Locate the cell with the specified text and output its (x, y) center coordinate. 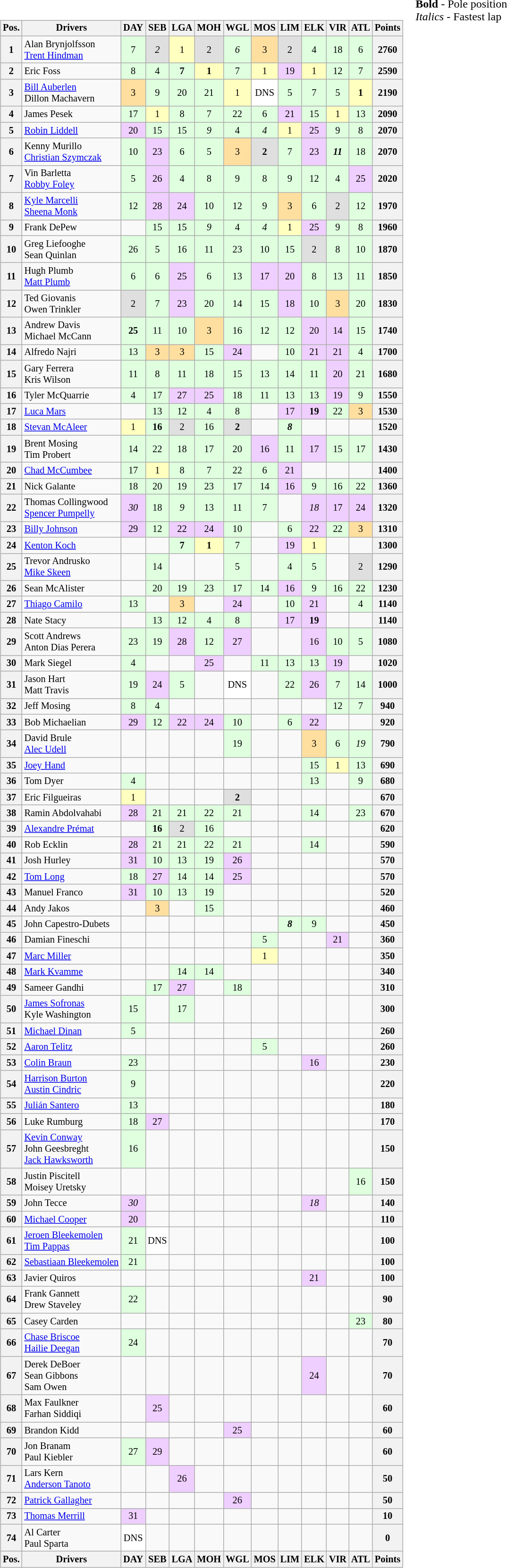
350 (388, 956)
Josh Hurley (72, 861)
Chad McCumbee (72, 471)
1680 (388, 374)
Eric Filgueiras (72, 797)
Jon Branam Paul Kiebler (72, 1452)
34 (11, 744)
520 (388, 893)
Jeff Mosing (72, 707)
68 (11, 1408)
Al Carter Paul Sparta (72, 1538)
Lars Kern Anderson Tanoto (72, 1479)
Kenny Murillo Christian Szymczak (72, 152)
Colin Braun (72, 1062)
1360 (388, 486)
Brent Mosing Tim Probert (72, 449)
51 (11, 1031)
300 (388, 1009)
1230 (388, 589)
Alan Brynjolfsson Trent Hindman (72, 50)
80 (388, 1321)
Andrew Davis Michael McCann (72, 331)
Tyler McQuarrie (72, 396)
1530 (388, 412)
Thiago Camilo (72, 604)
Scott Andrews Anton Dias Perera (72, 642)
Kyle Marcelli Sheena Monk (72, 206)
Tom Dyer (72, 781)
John Tecce (72, 1203)
690 (388, 766)
49 (11, 988)
David Brule Alec Udell (72, 744)
Nate Stacy (72, 620)
Mark Kvamme (72, 972)
45 (11, 924)
Chase Briscoe Hailie Deegan (72, 1343)
63 (11, 1278)
Frank Gannett Drew Staveley (72, 1300)
1970 (388, 206)
65 (11, 1321)
1700 (388, 353)
62 (11, 1262)
1300 (388, 545)
1870 (388, 249)
Derek DeBoer Sean Gibbons Sam Owen (72, 1376)
53 (11, 1062)
Kenton Koch (72, 545)
Javier Quiros (72, 1278)
74 (11, 1538)
Jason Hart Matt Travis (72, 685)
1740 (388, 331)
44 (11, 909)
37 (11, 797)
1830 (388, 304)
310 (388, 988)
Eric Foss (72, 71)
Bob Michaelian (72, 722)
38 (11, 813)
Thomas Collingwood Spencer Pumpelly (72, 508)
0 (388, 1538)
1430 (388, 449)
1310 (388, 530)
1520 (388, 427)
Damian Fineschi (72, 940)
1400 (388, 471)
41 (11, 861)
Sean McAlister (72, 589)
71 (11, 1479)
52 (11, 1047)
Marc Miller (72, 956)
Ramin Abdolvahabi (72, 813)
110 (388, 1219)
Harrison Burton Austin Cindric (72, 1084)
72 (11, 1501)
Luke Rumburg (72, 1121)
43 (11, 893)
1550 (388, 396)
Thomas Merrill (72, 1517)
450 (388, 924)
James Sofronas Kyle Washington (72, 1009)
Nick Galante (72, 486)
Aaron Telitz (72, 1047)
39 (11, 829)
90 (388, 1300)
1290 (388, 567)
2590 (388, 71)
John Capestro-Dubets (72, 924)
1320 (388, 508)
2190 (388, 93)
1000 (388, 685)
Michael Cooper (72, 1219)
680 (388, 781)
230 (388, 1062)
Alfredo Najri (72, 353)
790 (388, 744)
140 (388, 1203)
Robin Liddell (72, 130)
180 (388, 1106)
1080 (388, 642)
2020 (388, 179)
Tom Long (72, 877)
55 (11, 1106)
61 (11, 1241)
460 (388, 909)
73 (11, 1517)
James Pesek (72, 114)
Kevin Conway John Geesbreght Jack Hawksworth (72, 1149)
47 (11, 956)
Patrick Gallagher (72, 1501)
360 (388, 940)
Billy Johnson (72, 530)
220 (388, 1084)
Stevan McAleer (72, 427)
Gary Ferrera Kris Wilson (72, 374)
Trevor Andrusko Mike Skeen (72, 567)
35 (11, 766)
Casey Carden (72, 1321)
940 (388, 707)
Julián Santero (72, 1106)
Ted Giovanis Owen Trinkler (72, 304)
Vin Barletta Robby Foley (72, 179)
Andy Jakos (72, 909)
57 (11, 1149)
46 (11, 940)
Mark Siegel (72, 663)
69 (11, 1430)
Bill Auberlen Dillon Machavern (72, 93)
42 (11, 877)
56 (11, 1121)
64 (11, 1300)
Jeroen Bleekemolen Tim Pappas (72, 1241)
33 (11, 722)
54 (11, 1084)
36 (11, 781)
620 (388, 829)
2090 (388, 114)
Brandon Kidd (72, 1430)
67 (11, 1376)
Michael Dinan (72, 1031)
59 (11, 1203)
Justin Piscitell Moisey Uretsky (72, 1182)
Rob Ecklin (72, 845)
Frank DePew (72, 228)
1960 (388, 228)
170 (388, 1121)
Joey Hand (72, 766)
32 (11, 707)
340 (388, 972)
Sameer Gandhi (72, 988)
Alexandre Prémat (72, 829)
Greg Liefooghe Sean Quinlan (72, 249)
58 (11, 1182)
Luca Mars (72, 412)
Max Faulkner Farhan Siddiqi (72, 1408)
2760 (388, 50)
590 (388, 845)
66 (11, 1343)
Manuel Franco (72, 893)
40 (11, 845)
1850 (388, 277)
920 (388, 722)
Sebastiaan Bleekemolen (72, 1262)
Hugh Plumb Matt Plumb (72, 277)
1020 (388, 663)
48 (11, 972)
